Search for the cell housing the specified text and yield its [X, Y] center coordinate. 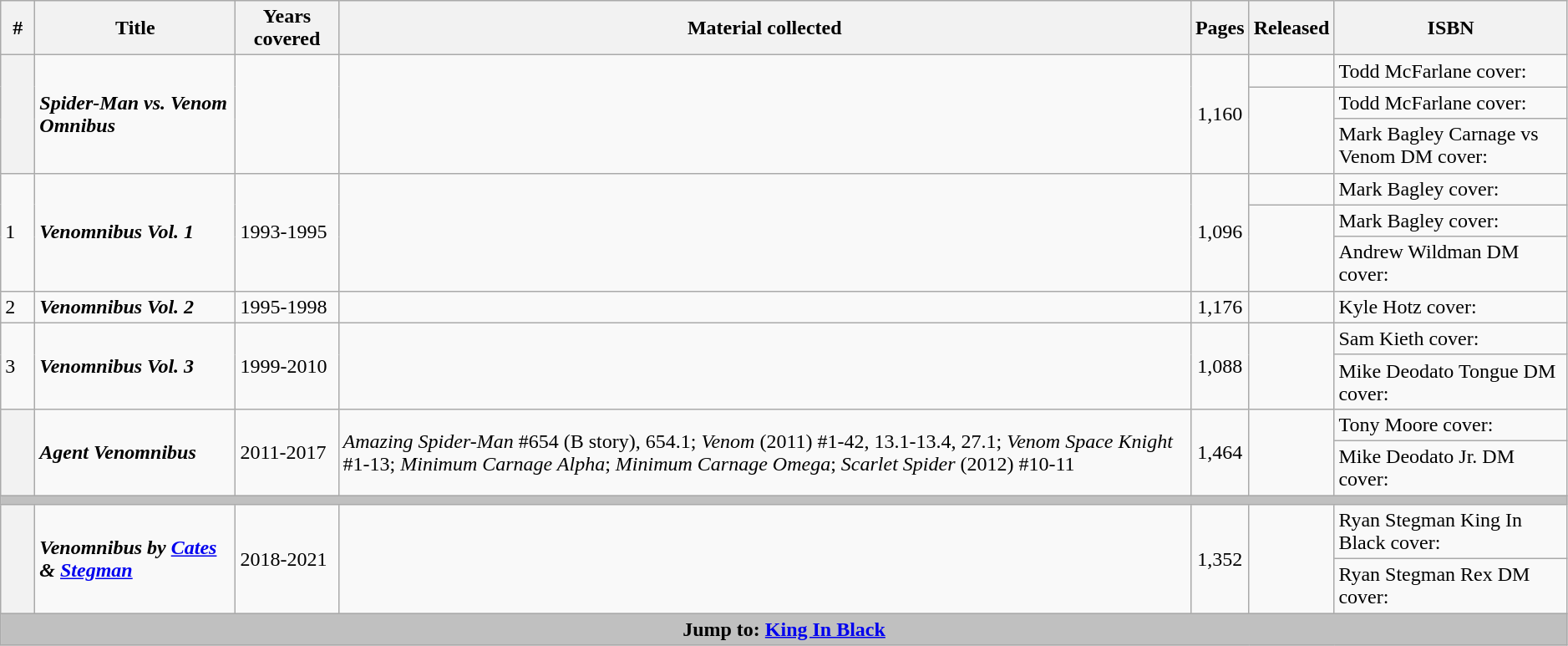
1 [18, 232]
Ryan Stegman Rex DM cover: [1450, 587]
Venomnibus Vol. 1 [135, 232]
1,088 [1220, 366]
Venomnibus Vol. 2 [135, 307]
1,176 [1220, 307]
Spider-Man vs. Venom Omnibus [135, 114]
Pages [1220, 28]
# [18, 28]
1,352 [1220, 559]
Jump to: King In Black [784, 629]
1,096 [1220, 232]
Released [1291, 28]
1999-2010 [287, 366]
1993-1995 [287, 232]
Venomnibus Vol. 3 [135, 366]
Mark Bagley Carnage vs Venom DM cover: [1450, 145]
1,160 [1220, 114]
3 [18, 366]
2018-2021 [287, 559]
Agent Venomnibus [135, 451]
2 [18, 307]
Material collected [764, 28]
1995-1998 [287, 307]
Title [135, 28]
Andrew Wildman DM cover: [1450, 264]
2011-2017 [287, 451]
Years covered [287, 28]
Mike Deodato Jr. DM cover: [1450, 468]
1,464 [1220, 451]
ISBN [1450, 28]
Venomnibus by Cates & Stegman [135, 559]
Ryan Stegman King In Black cover: [1450, 532]
Tony Moore cover: [1450, 425]
Mike Deodato Tongue DM cover: [1450, 381]
Sam Kieth cover: [1450, 338]
Kyle Hotz cover: [1450, 307]
